Locate the cell with the specified text and output its (X, Y) center coordinate. 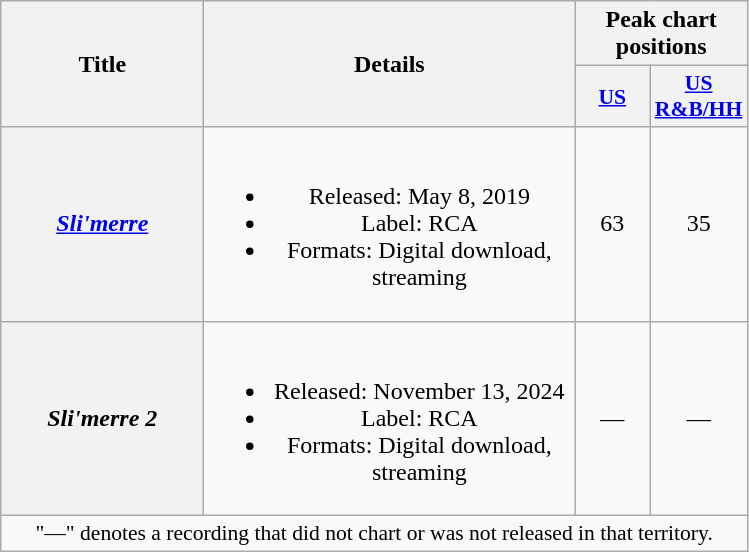
Peak chart positions (662, 34)
"—" denotes a recording that did not chart or was not released in that territory. (374, 533)
Sli'merre (102, 224)
Sli'merre 2 (102, 418)
USR&B/HH (699, 96)
63 (612, 224)
US (612, 96)
35 (699, 224)
Details (390, 64)
Released: May 8, 2019Label: RCAFormats: Digital download, streaming (390, 224)
Released: November 13, 2024Label: RCAFormats: Digital download, streaming (390, 418)
Title (102, 64)
